Search for the cell housing the specified text and yield its (x, y) center coordinate. 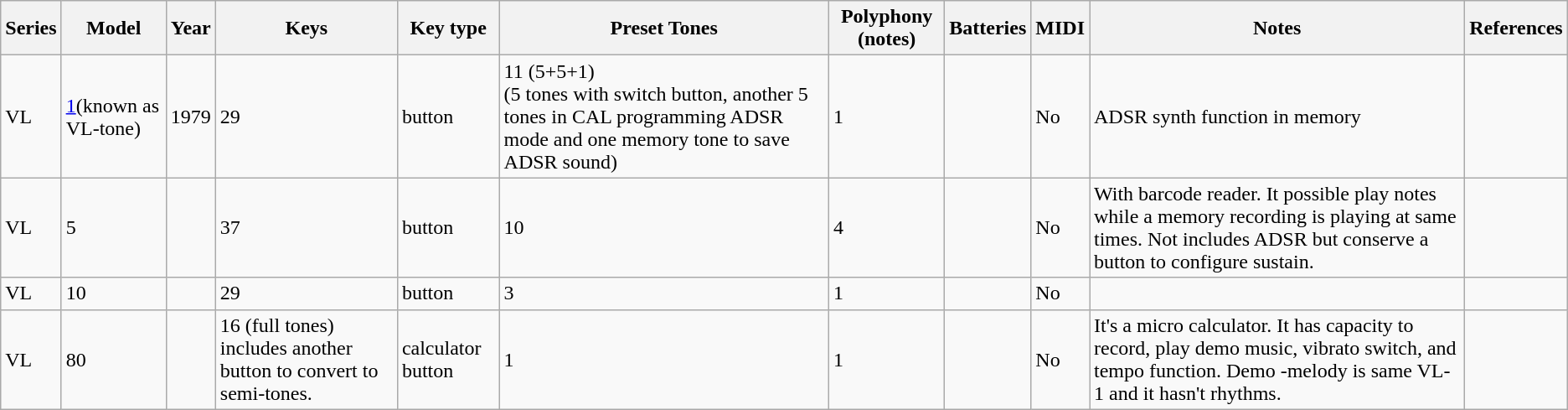
Batteries (988, 29)
5 (114, 228)
Year (191, 29)
3 (663, 293)
4 (886, 228)
Series (31, 29)
1979 (191, 117)
80 (114, 359)
16 (full tones) includes another button to convert to semi-tones. (307, 359)
Model (114, 29)
37 (307, 228)
Notes (1277, 29)
ADSR synth function in memory (1277, 117)
Key type (448, 29)
References (1516, 29)
11 (5+5+1)(5 tones with switch button, another 5 tones in CAL programming ADSR mode and one memory tone to save ADSR sound) (663, 117)
Keys (307, 29)
Polyphony (notes) (886, 29)
Preset Tones (663, 29)
MIDI (1060, 29)
1(known as VL-tone) (114, 117)
calculator button (448, 359)
